Search for the cell housing the specified text and yield its (X, Y) center coordinate. 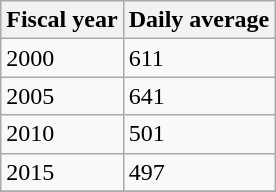
497 (199, 172)
2010 (62, 134)
2000 (62, 58)
2005 (62, 96)
641 (199, 96)
501 (199, 134)
Daily average (199, 20)
611 (199, 58)
Fiscal year (62, 20)
2015 (62, 172)
